Find where the given text appears and provide that cell's center as [x, y] coordinate. 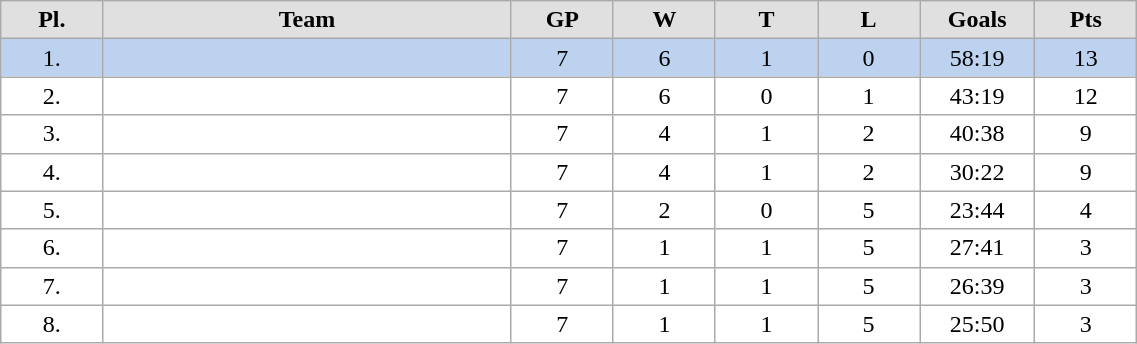
58:19 [978, 58]
Pts [1086, 20]
12 [1086, 96]
13 [1086, 58]
8. [52, 324]
1. [52, 58]
25:50 [978, 324]
27:41 [978, 248]
GP [562, 20]
6. [52, 248]
7. [52, 286]
4. [52, 172]
26:39 [978, 286]
W [664, 20]
5. [52, 210]
2. [52, 96]
Goals [978, 20]
30:22 [978, 172]
40:38 [978, 134]
L [869, 20]
Pl. [52, 20]
23:44 [978, 210]
43:19 [978, 96]
3. [52, 134]
Team [307, 20]
T [766, 20]
